Return the (X, Y) coordinate for the center point of the cell that contains the specified text.  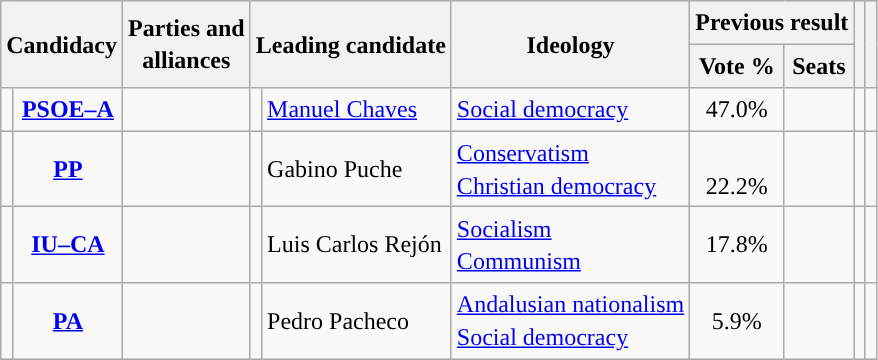
IU–CA (68, 245)
Leading candidate (350, 44)
47.0% (737, 110)
PP (68, 169)
Gabino Puche (357, 169)
ConservatismChristian democracy (570, 169)
17.8% (737, 245)
PA (68, 321)
Pedro Pacheco (357, 321)
Previous result (772, 22)
Vote % (737, 66)
Seats (819, 66)
Parties andalliances (187, 44)
Manuel Chaves (357, 110)
Candidacy (62, 44)
5.9% (737, 321)
SocialismCommunism (570, 245)
Social democracy (570, 110)
PSOE–A (68, 110)
22.2% (737, 169)
Luis Carlos Rejón (357, 245)
Andalusian nationalismSocial democracy (570, 321)
Ideology (570, 44)
